Determine the [x, y] coordinate at the center of the cell enclosing the given text.  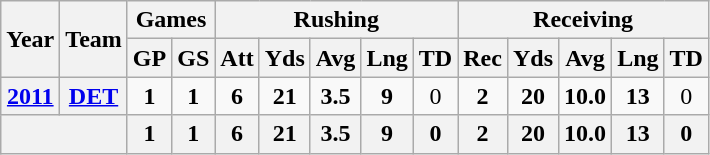
Rushing [336, 20]
Team [94, 39]
Year [30, 39]
DET [94, 96]
Receiving [584, 20]
2011 [30, 96]
GP [149, 58]
Att [237, 58]
Rec [483, 58]
Games [170, 20]
GS [194, 58]
